Extract the [X, Y] coordinate from the center of the cell holding the provided text.  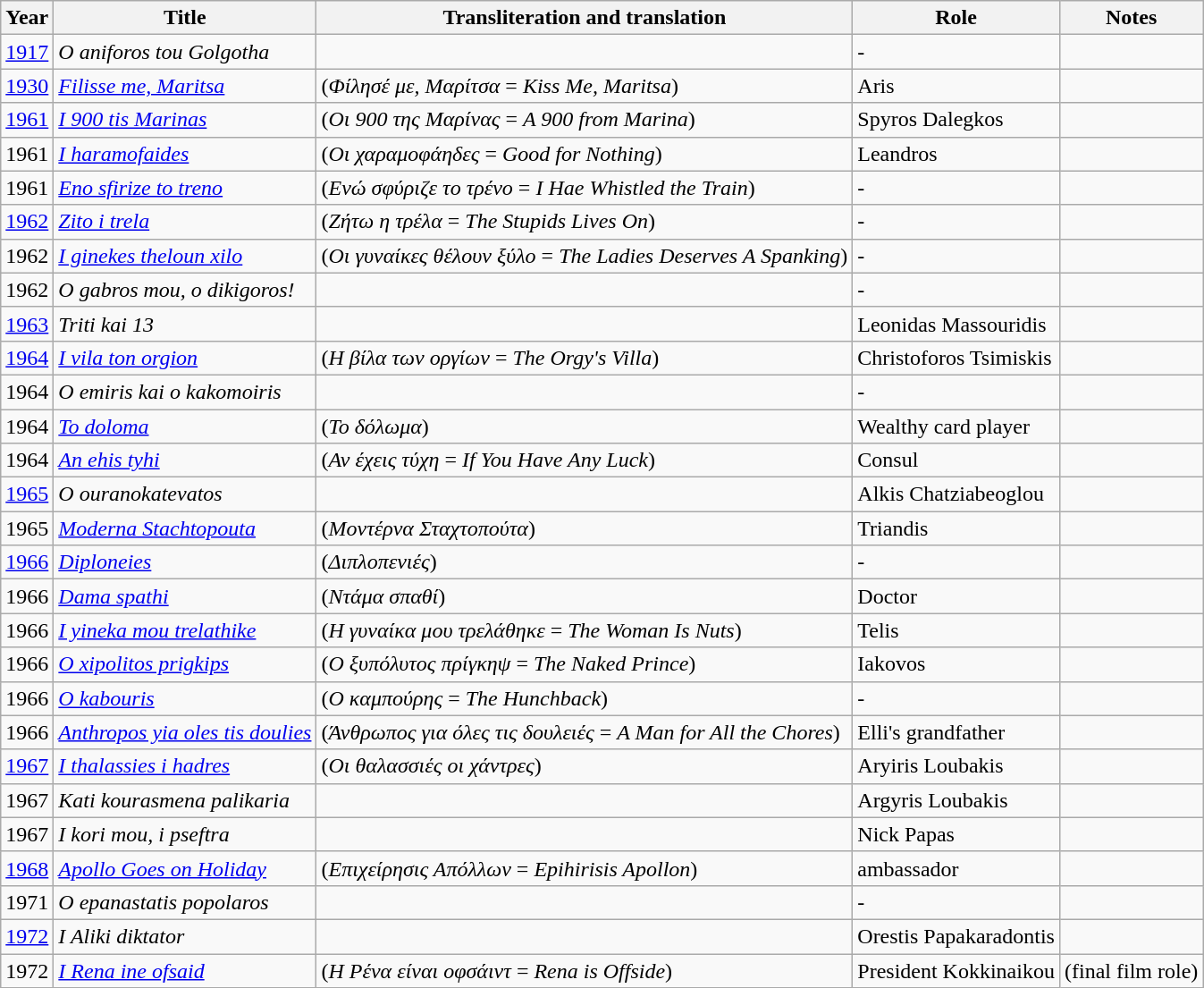
President Kokkinaikou [956, 970]
Leandros [956, 154]
(Η βίλα των οργίων = The Orgy's Villa) [585, 358]
Year [27, 18]
I thalassies i hadres [185, 766]
Christoforos Tsimiskis [956, 358]
1930 [27, 86]
Role [956, 18]
Doctor [956, 596]
(Η Ρένα είναι οφσάιντ = Rena is Offside) [585, 970]
O aniforos tou Golgotha [185, 52]
Triti kai 13 [185, 324]
Eno sfirize to treno [185, 188]
(Μοντέρνα Σταχτοπούτα) [585, 528]
Anthropos yia oles tis doulies [185, 732]
Dama spathi [185, 596]
I haramofaides [185, 154]
Diploneies [185, 562]
(Επιχείρησις Απόλλων = Epihirisis Apollon) [585, 868]
(Διπλοπενιές) [585, 562]
Apollo Goes on Holiday [185, 868]
(Φίλησέ με, Μαρίτσα = Kiss Me, Maritsa) [585, 86]
O xipolitos prigkips [185, 664]
Alkis Chatziabeoglou [956, 494]
O ouranokatevatos [185, 494]
Elli's grandfather [956, 732]
Orestis Papakaradontis [956, 936]
Notes [1131, 18]
(final film role) [1131, 970]
An ehis tyhi [185, 460]
Wealthy card player [956, 426]
O epanastatis popolaros [185, 902]
(Οι θαλασσιές οι χάντρες) [585, 766]
(Οι χαραμοφάηδες = Good for Nothing) [585, 154]
I ginekes theloun xilo [185, 256]
ambassador [956, 868]
1963 [27, 324]
Nick Papas [956, 834]
Moderna Stachtopouta [185, 528]
(Ο καμπούρης = The Hunchback) [585, 698]
Aris [956, 86]
Iakovos [956, 664]
1971 [27, 902]
I yineka mou trelathike [185, 630]
I vila ton orgion [185, 358]
Aryiris Loubakis [956, 766]
1917 [27, 52]
I Rena ine ofsaid [185, 970]
O gabros mou, o dikigoros! [185, 290]
Title [185, 18]
Consul [956, 460]
Transliteration and translation [585, 18]
Filisse me, Maritsa [185, 86]
(Άνθρωπος για όλες τις δουλειές = A Man for All the Chores) [585, 732]
(Η γυναίκα μου τρελάθηκε = The Woman Is Nuts) [585, 630]
Leonidas Massouridis [956, 324]
Spyros Dalegkos [956, 120]
(Οι 900 της Μαρίνας = A 900 from Marina) [585, 120]
(Ντάμα σπαθί) [585, 596]
(Αν έχεις τύχη = If You Have Any Luck) [585, 460]
(Το δόλωμα) [585, 426]
Zito i trela [185, 222]
I 900 tis Marinas [185, 120]
Kati kourasmena palikaria [185, 800]
To doloma [185, 426]
O kabouris [185, 698]
O emiris kai o kakomoiris [185, 392]
Telis [956, 630]
Argyris Loubakis [956, 800]
(Ο ξυπόλυτος πρίγκηψ = The Naked Prince) [585, 664]
1968 [27, 868]
I Aliki diktator [185, 936]
Triandis [956, 528]
(Ενώ σφύριζε το τρένο = I Hae Whistled the Train) [585, 188]
(Οι γυναίκες θέλουν ξύλο = The Ladies Deserves A Spanking) [585, 256]
I kori mou, i pseftra [185, 834]
(Ζήτω η τρέλα = The Stupids Lives On) [585, 222]
